Scan for the cell matching the given text and deliver its [x, y] coordinate at center. 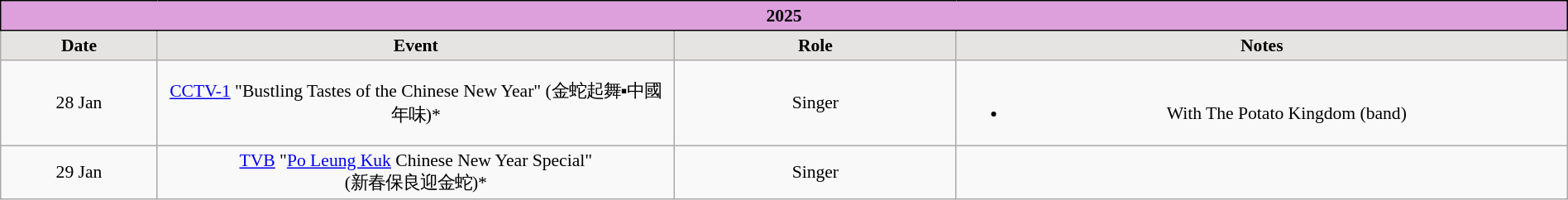
Event [415, 45]
Date [79, 45]
With The Potato Kingdom (band) [1262, 102]
Notes [1262, 45]
28 Jan [79, 102]
2025 [784, 16]
Role [815, 45]
TVB "Po Leung Kuk Chinese New Year Special"(新春保良迎金蛇)* [415, 173]
CCTV-1 "Bustling Tastes of the Chinese New Year" (金蛇起舞▪中國年味)* [415, 102]
29 Jan [79, 173]
